From the cell containing the given text, extract its center point as [X, Y] coordinate. 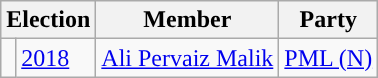
Ali Pervaiz Malik [188, 58]
Election [48, 20]
PML (N) [328, 58]
Party [328, 20]
Member [188, 20]
2018 [56, 58]
